Capture the cell that displays the provided text and extract its (X, Y) central coordinate. 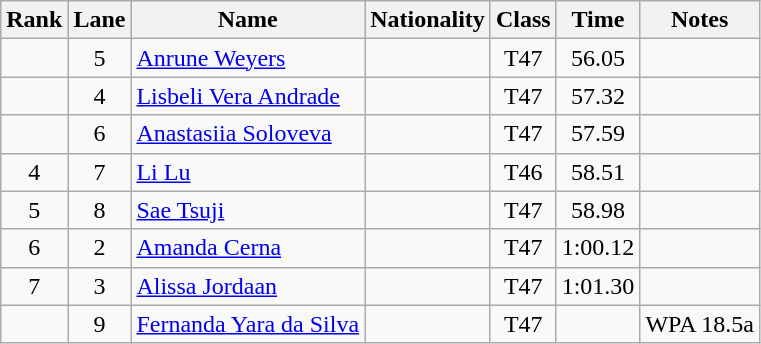
56.05 (598, 58)
1:01.30 (598, 286)
Anastasiia Soloveva (248, 134)
58.51 (598, 172)
Alissa Jordaan (248, 286)
Name (248, 20)
Lisbeli Vera Andrade (248, 96)
Sae Tsuji (248, 210)
Nationality (428, 20)
Rank (34, 20)
9 (100, 324)
Time (598, 20)
Fernanda Yara da Silva (248, 324)
57.59 (598, 134)
1:00.12 (598, 248)
Class (523, 20)
Notes (700, 20)
57.32 (598, 96)
Lane (100, 20)
58.98 (598, 210)
Amanda Cerna (248, 248)
2 (100, 248)
3 (100, 286)
WPA 18.5a (700, 324)
T46 (523, 172)
Li Lu (248, 172)
Anrune Weyers (248, 58)
8 (100, 210)
